Determine the [X, Y] coordinate at the center of the cell enclosing the given text.  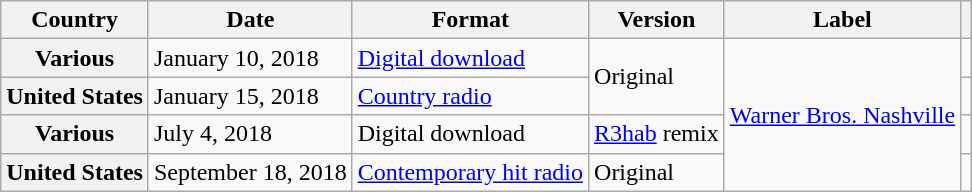
January 10, 2018 [250, 58]
Country radio [470, 96]
Version [657, 20]
Format [470, 20]
R3hab remix [657, 134]
Label [842, 20]
January 15, 2018 [250, 96]
July 4, 2018 [250, 134]
Contemporary hit radio [470, 172]
Date [250, 20]
September 18, 2018 [250, 172]
Warner Bros. Nashville [842, 115]
Country [75, 20]
